For the text-containing cell, return its midpoint in (x, y) coordinate format. 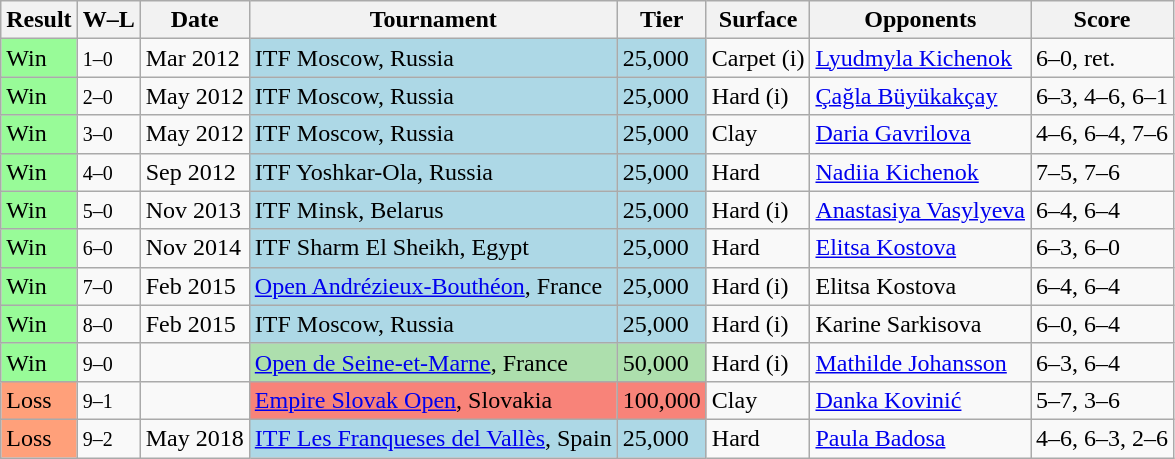
Nov 2013 (194, 210)
W–L (108, 20)
Result (39, 20)
ITF Les Franqueses del Vallès, Spain (433, 438)
4–6, 6–3, 2–6 (1102, 438)
Surface (758, 20)
1–0 (108, 58)
May 2018 (194, 438)
Anastasiya Vasylyeva (920, 210)
4–0 (108, 172)
Carpet (i) (758, 58)
9–2 (108, 438)
100,000 (662, 400)
ITF Sharm El Sheikh, Egypt (433, 248)
Date (194, 20)
4–6, 6–4, 7–6 (1102, 134)
Tournament (433, 20)
50,000 (662, 362)
Karine Sarkisova (920, 324)
6–0, ret. (1102, 58)
Lyudmyla Kichenok (920, 58)
Score (1102, 20)
5–7, 3–6 (1102, 400)
6–3, 6–4 (1102, 362)
Open de Seine-et-Marne, France (433, 362)
Tier (662, 20)
Open Andrézieux-Bouthéon, France (433, 286)
6–3, 6–0 (1102, 248)
Çağla Büyükakçay (920, 96)
Daria Gavrilova (920, 134)
6–0 (108, 248)
2–0 (108, 96)
Sep 2012 (194, 172)
5–0 (108, 210)
Danka Kovinić (920, 400)
9–1 (108, 400)
Empire Slovak Open, Slovakia (433, 400)
8–0 (108, 324)
3–0 (108, 134)
6–3, 4–6, 6–1 (1102, 96)
6–0, 6–4 (1102, 324)
7–0 (108, 286)
Opponents (920, 20)
ITF Yoshkar-Ola, Russia (433, 172)
7–5, 7–6 (1102, 172)
Nadiia Kichenok (920, 172)
Mathilde Johansson (920, 362)
9–0 (108, 362)
ITF Minsk, Belarus (433, 210)
Paula Badosa (920, 438)
Mar 2012 (194, 58)
Nov 2014 (194, 248)
